Capture the cell that displays the provided text and extract its [X, Y] central coordinate. 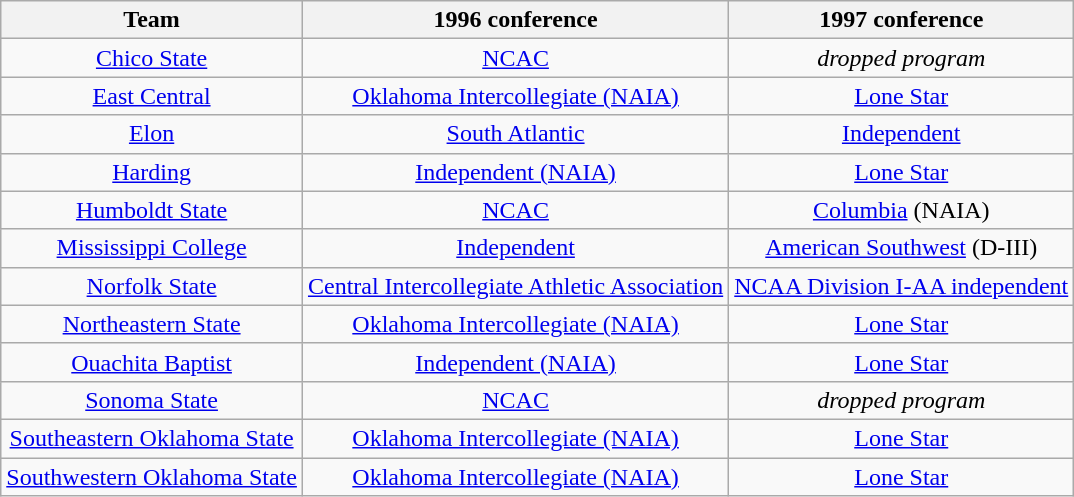
1997 conference [902, 20]
Norfolk State [152, 286]
Southwestern Oklahoma State [152, 477]
South Atlantic [515, 134]
Northeastern State [152, 324]
Elon [152, 134]
East Central [152, 96]
Harding [152, 172]
1996 conference [515, 20]
American Southwest (D-III) [902, 248]
Chico State [152, 58]
Humboldt State [152, 210]
Central Intercollegiate Athletic Association [515, 286]
Southeastern Oklahoma State [152, 438]
Mississippi College [152, 248]
Sonoma State [152, 400]
Team [152, 20]
NCAA Division I-AA independent [902, 286]
Ouachita Baptist [152, 362]
Columbia (NAIA) [902, 210]
